Locate the cell with the specified text and output its [X, Y] center coordinate. 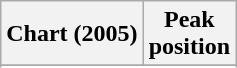
Peak position [189, 34]
Chart (2005) [72, 34]
